From the cell containing the given text, extract its center point as [x, y] coordinate. 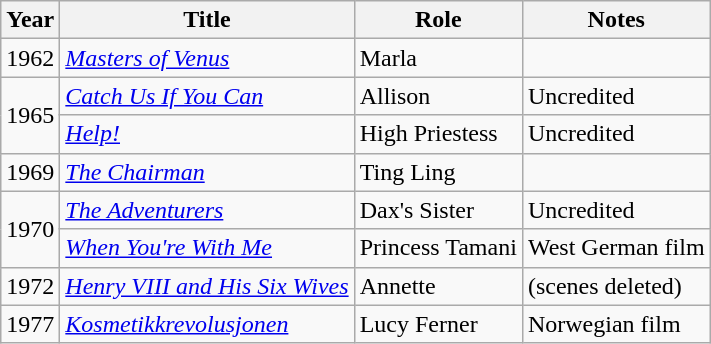
1977 [30, 324]
Princess Tamani [438, 248]
Masters of Venus [207, 58]
Lucy Ferner [438, 324]
Role [438, 20]
(scenes deleted) [616, 286]
1972 [30, 286]
Marla [438, 58]
1965 [30, 115]
The Adventurers [207, 210]
Dax's Sister [438, 210]
High Priestess [438, 134]
Allison [438, 96]
When You're With Me [207, 248]
Norwegian film [616, 324]
Catch Us If You Can [207, 96]
1962 [30, 58]
Henry VIII and His Six Wives [207, 286]
Title [207, 20]
1970 [30, 229]
Notes [616, 20]
West German film [616, 248]
Year [30, 20]
Kosmetikkrevolusjonen [207, 324]
Ting Ling [438, 172]
The Chairman [207, 172]
Annette [438, 286]
Help! [207, 134]
1969 [30, 172]
